Identify which cell holds the provided text, then report its [x, y] central coordinate. 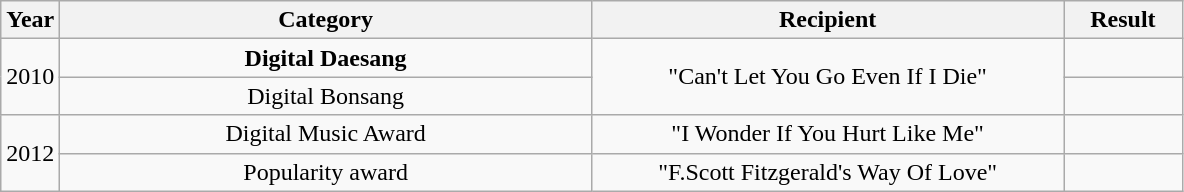
Result [1123, 20]
Popularity award [326, 172]
2012 [30, 153]
Digital Daesang [326, 58]
Digital Music Award [326, 134]
"Can't Let You Go Even If I Die" [827, 77]
"F.Scott Fitzgerald's Way Of Love" [827, 172]
2010 [30, 77]
Recipient [827, 20]
Digital Bonsang [326, 96]
Category [326, 20]
"I Wonder If You Hurt Like Me" [827, 134]
Year [30, 20]
